Return (X, Y) of the center of cell containing provided text 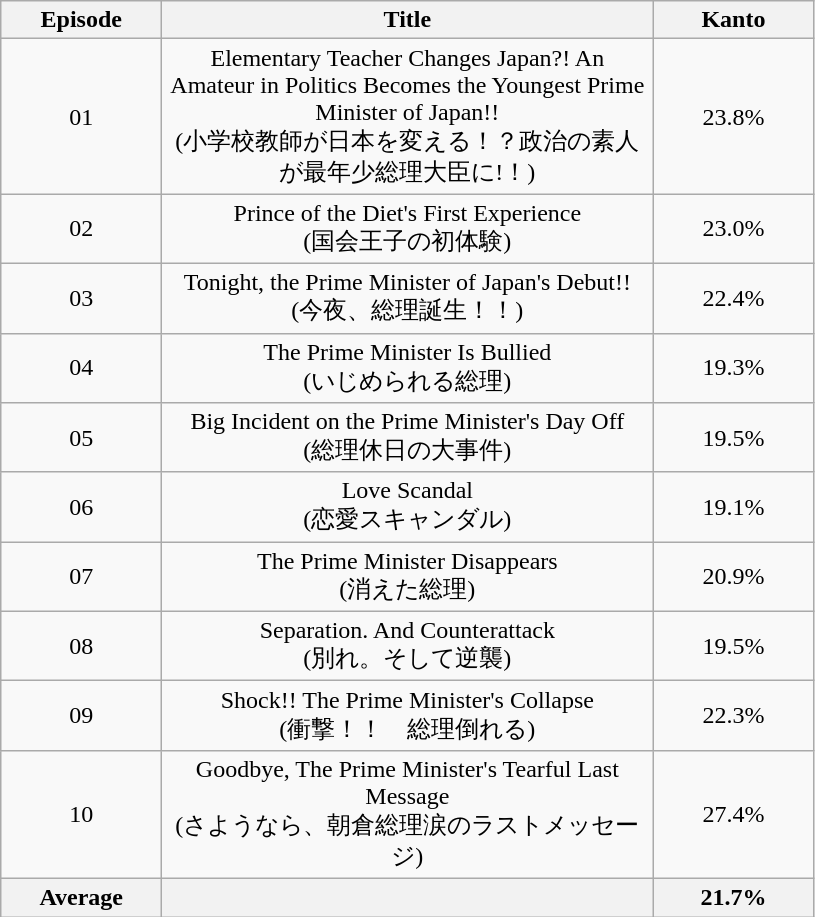
Separation. And Counterattack (別れ。そして逆襲) (408, 646)
22.4% (734, 298)
Love Scandal (恋愛スキャンダル) (408, 507)
19.3% (734, 368)
Prince of the Diet's First Experience (国会王子の初体験) (408, 229)
Title (408, 20)
22.3% (734, 716)
04 (82, 368)
Average (82, 897)
Kanto (734, 20)
03 (82, 298)
Episode (82, 20)
19.1% (734, 507)
Shock!! The Prime Minister's Collapse(衝撃！！ 総理倒れる) (408, 716)
27.4% (734, 814)
Big Incident on the Prime Minister's Day Off (総理休日の大事件) (408, 438)
09 (82, 716)
05 (82, 438)
23.0% (734, 229)
Goodbye, The Prime Minister's Tearful Last Message(さようなら、朝倉総理涙のラストメッセージ) (408, 814)
08 (82, 646)
01 (82, 116)
The Prime Minister Disappears (消えた総理) (408, 577)
The Prime Minister Is Bullied (いじめられる総理) (408, 368)
23.8% (734, 116)
10 (82, 814)
06 (82, 507)
20.9% (734, 577)
Elementary Teacher Changes Japan?! An Amateur in Politics Becomes the Youngest Prime Minister of Japan!! (小学校教師が日本を変える！？政治の素人が最年少総理大臣に!！) (408, 116)
21.7% (734, 897)
Tonight, the Prime Minister of Japan's Debut!! (今夜、総理誕生！！) (408, 298)
07 (82, 577)
02 (82, 229)
